Provide the [X, Y] coordinate of the cell's center where the given text is located.  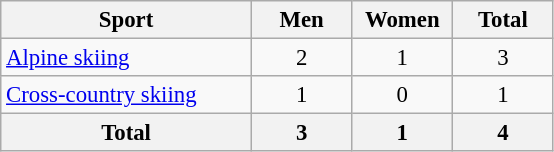
Women [402, 20]
2 [302, 58]
0 [402, 95]
Alpine skiing [126, 58]
Cross-country skiing [126, 95]
4 [504, 133]
Sport [126, 20]
Men [302, 20]
